Search for the cell housing the specified text and yield its [x, y] center coordinate. 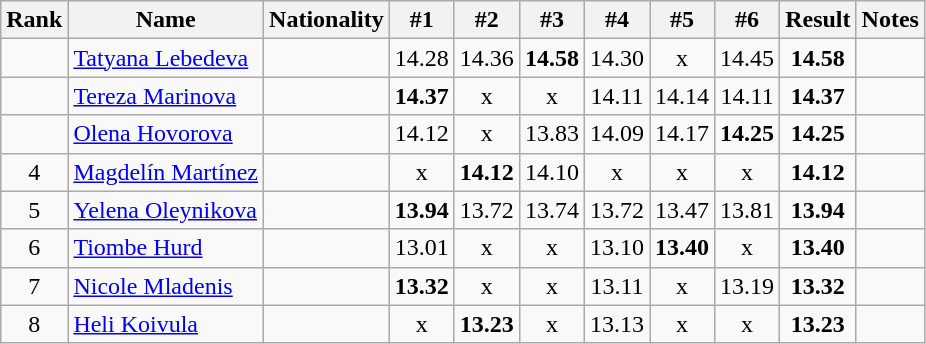
#5 [682, 20]
7 [34, 286]
Magdelín Martínez [166, 172]
Tatyana Lebedeva [166, 58]
14.45 [748, 58]
14.36 [486, 58]
13.19 [748, 286]
Result [818, 20]
Nationality [327, 20]
13.81 [748, 210]
6 [34, 248]
13.10 [616, 248]
Heli Koivula [166, 324]
Notes [890, 20]
#4 [616, 20]
#3 [552, 20]
8 [34, 324]
13.47 [682, 210]
Yelena Oleynikova [166, 210]
14.30 [616, 58]
13.01 [422, 248]
#1 [422, 20]
#2 [486, 20]
14.28 [422, 58]
14.10 [552, 172]
14.09 [616, 134]
Name [166, 20]
13.83 [552, 134]
Rank [34, 20]
#6 [748, 20]
14.17 [682, 134]
Tiombe Hurd [166, 248]
13.74 [552, 210]
Olena Hovorova [166, 134]
5 [34, 210]
13.11 [616, 286]
Tereza Marinova [166, 96]
4 [34, 172]
13.13 [616, 324]
14.14 [682, 96]
Nicole Mladenis [166, 286]
